Find where the given text appears and provide that cell's center as (X, Y) coordinate. 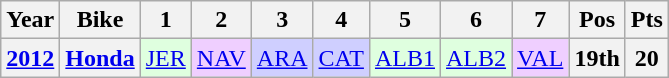
1 (166, 20)
JER (166, 58)
20 (646, 58)
5 (404, 20)
ALB1 (404, 58)
3 (282, 20)
ARA (282, 58)
Pts (646, 20)
7 (540, 20)
19th (597, 58)
Bike (100, 20)
6 (476, 20)
Honda (100, 58)
NAV (221, 58)
2012 (30, 58)
2 (221, 20)
4 (341, 20)
VAL (540, 58)
Year (30, 20)
CAT (341, 58)
Pos (597, 20)
ALB2 (476, 58)
